Scan for the cell matching the given text and deliver its [x, y] coordinate at center. 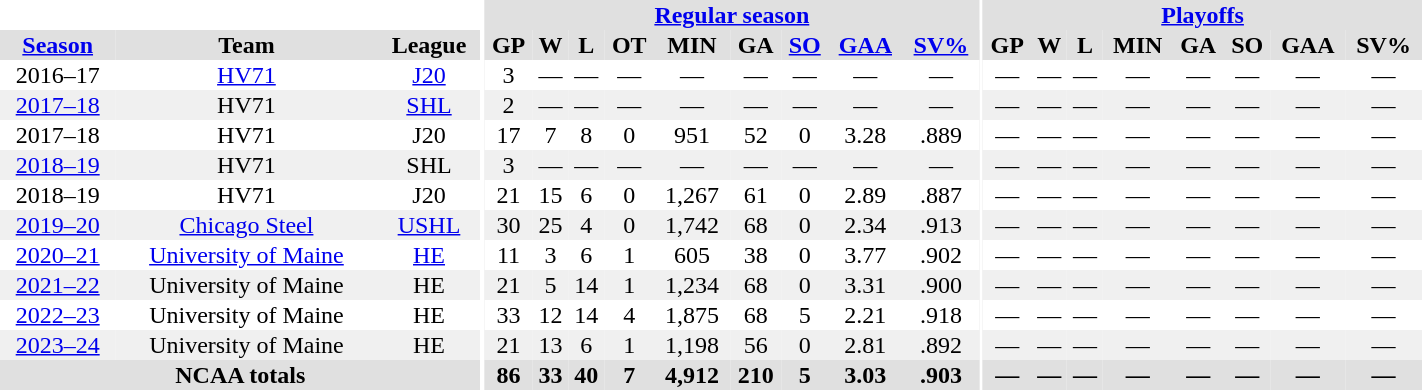
15 [551, 195]
2016–17 [58, 75]
OT [629, 45]
3.31 [866, 285]
.903 [941, 375]
Regular season [732, 15]
1,198 [692, 345]
2.81 [866, 345]
2019–20 [58, 225]
NCAA totals [240, 375]
30 [508, 225]
86 [508, 375]
.892 [941, 345]
1,267 [692, 195]
2022–23 [58, 315]
3.03 [866, 375]
40 [586, 375]
13 [551, 345]
210 [756, 375]
52 [756, 135]
8 [586, 135]
605 [692, 255]
1,875 [692, 315]
USHL [430, 225]
56 [756, 345]
11 [508, 255]
1,234 [692, 285]
.889 [941, 135]
3.28 [866, 135]
2.34 [866, 225]
12 [551, 315]
Chicago Steel [246, 225]
2.89 [866, 195]
2 [508, 105]
Playoffs [1202, 15]
38 [756, 255]
.887 [941, 195]
25 [551, 225]
17 [508, 135]
Team [246, 45]
Season [58, 45]
.902 [941, 255]
61 [756, 195]
2021–22 [58, 285]
951 [692, 135]
2.21 [866, 315]
League [430, 45]
2023–24 [58, 345]
4,912 [692, 375]
3.77 [866, 255]
1,742 [692, 225]
.913 [941, 225]
.900 [941, 285]
2020–21 [58, 255]
.918 [941, 315]
